Search for the cell housing the specified text and yield its (X, Y) center coordinate. 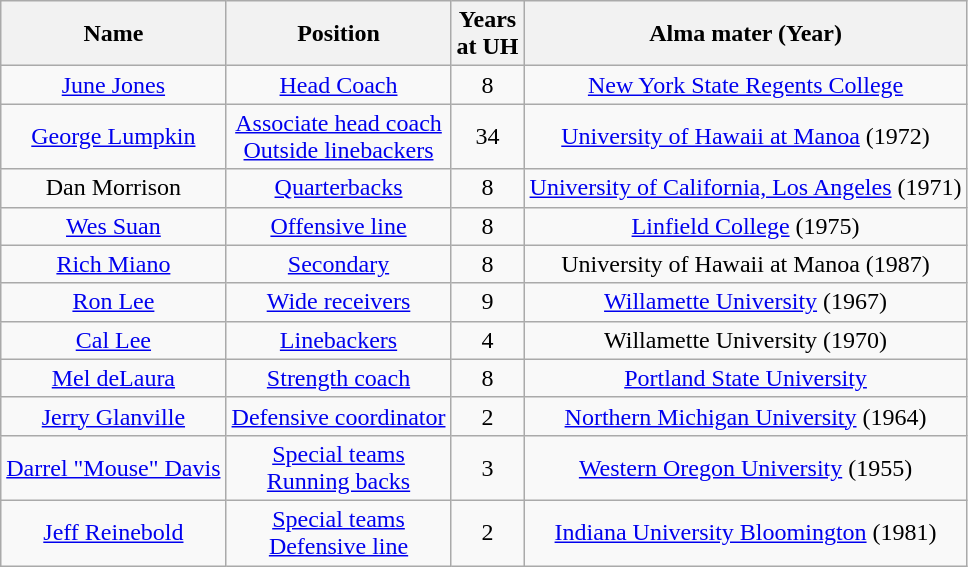
June Jones (114, 85)
Cal Lee (114, 340)
Wes Suan (114, 226)
Rich Miano (114, 264)
9 (488, 302)
Indiana University Bloomington (1981) (746, 532)
Associate head coachOutside linebackers (338, 136)
Head Coach (338, 85)
Portland State University (746, 378)
Special teamsDefensive line (338, 532)
4 (488, 340)
Northern Michigan University (1964) (746, 416)
Dan Morrison (114, 188)
Secondary (338, 264)
Strength coach (338, 378)
University of California, Los Angeles (1971) (746, 188)
Jerry Glanville (114, 416)
George Lumpkin (114, 136)
3 (488, 468)
Western Oregon University (1955) (746, 468)
Yearsat UH (488, 34)
Wide receivers (338, 302)
Special teamsRunning backs (338, 468)
Position (338, 34)
34 (488, 136)
Darrel "Mouse" Davis (114, 468)
Willamette University (1967) (746, 302)
Alma mater (Year) (746, 34)
Defensive coordinator (338, 416)
Quarterbacks (338, 188)
Mel deLaura (114, 378)
Offensive line (338, 226)
University of Hawaii at Manoa (1987) (746, 264)
Jeff Reinebold (114, 532)
Name (114, 34)
Linebackers (338, 340)
University of Hawaii at Manoa (1972) (746, 136)
Linfield College (1975) (746, 226)
Willamette University (1970) (746, 340)
New York State Regents College (746, 85)
Ron Lee (114, 302)
